Detect which cell encompasses the target text, then output its (X, Y) center coordinate. 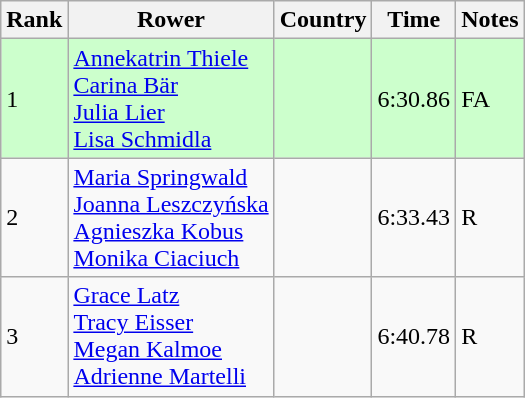
Country (323, 20)
6:40.78 (414, 336)
2 (34, 218)
Time (414, 20)
Grace LatzTracy EisserMegan KalmoeAdrienne Martelli (171, 336)
Rower (171, 20)
Annekatrin ThieleCarina BärJulia LierLisa Schmidla (171, 98)
Rank (34, 20)
6:30.86 (414, 98)
FA (490, 98)
1 (34, 98)
6:33.43 (414, 218)
Maria SpringwaldJoanna LeszczyńskaAgnieszka KobusMonika Ciaciuch (171, 218)
3 (34, 336)
Notes (490, 20)
